Pinpoint the cell where the given text exists, returning its [x, y] midpoint coordinate. 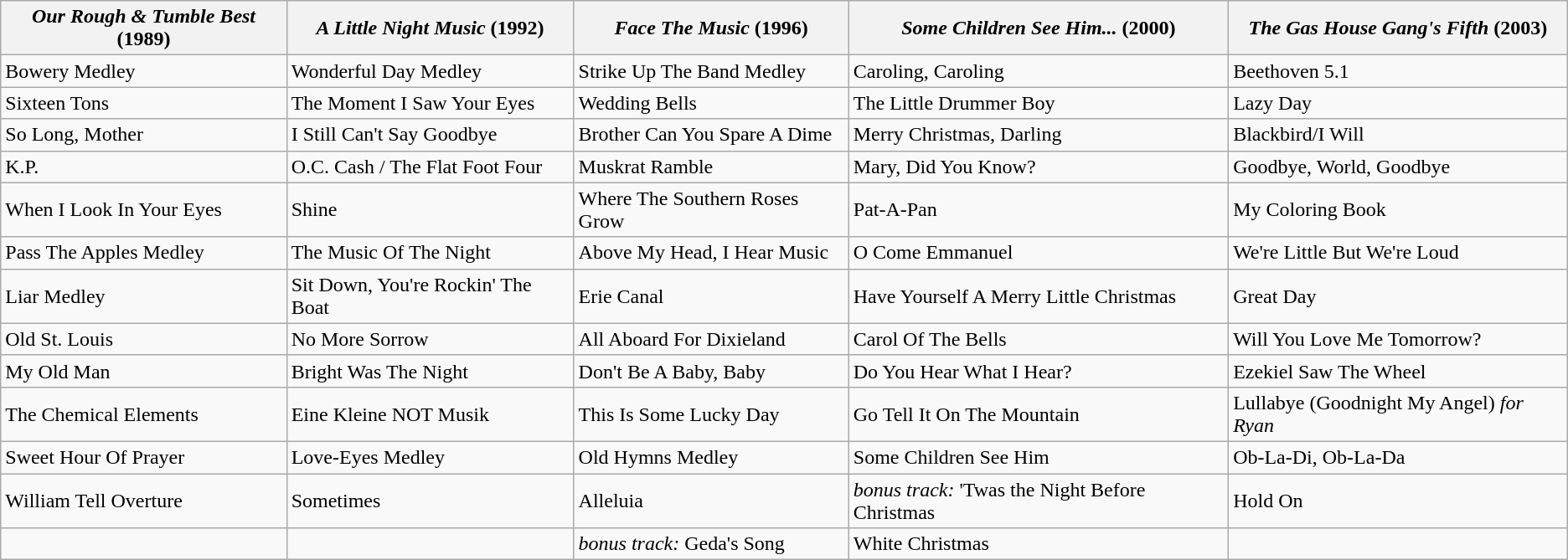
Above My Head, I Hear Music [711, 253]
Shine [431, 209]
White Christmas [1039, 544]
Sit Down, You're Rockin' The Boat [431, 296]
Have Yourself A Merry Little Christmas [1039, 296]
Some Children See Him [1039, 457]
No More Sorrow [431, 339]
Eine Kleine NOT Musik [431, 414]
Go Tell It On The Mountain [1039, 414]
The Music Of The Night [431, 253]
K.P. [144, 167]
I Still Can't Say Goodbye [431, 135]
Some Children See Him... (2000) [1039, 28]
Pat-A-Pan [1039, 209]
Hold On [1399, 501]
Alleluia [711, 501]
Where The Southern Roses Grow [711, 209]
This Is Some Lucky Day [711, 414]
Brother Can You Spare A Dime [711, 135]
So Long, Mother [144, 135]
My Old Man [144, 371]
Bowery Medley [144, 71]
Great Day [1399, 296]
O Come Emmanuel [1039, 253]
Will You Love Me Tomorrow? [1399, 339]
The Little Drummer Boy [1039, 103]
Old St. Louis [144, 339]
Love-Eyes Medley [431, 457]
Sixteen Tons [144, 103]
O.C. Cash / The Flat Foot Four [431, 167]
Wedding Bells [711, 103]
Strike Up The Band Medley [711, 71]
bonus track: 'Twas the Night Before Christmas [1039, 501]
When I Look In Your Eyes [144, 209]
All Aboard For Dixieland [711, 339]
The Gas House Gang's Fifth (2003) [1399, 28]
Old Hymns Medley [711, 457]
Lazy Day [1399, 103]
Do You Hear What I Hear? [1039, 371]
Ob-La-Di, Ob-La-Da [1399, 457]
Bright Was The Night [431, 371]
Goodbye, World, Goodbye [1399, 167]
bonus track: Geda's Song [711, 544]
Merry Christmas, Darling [1039, 135]
Beethoven 5.1 [1399, 71]
The Moment I Saw Your Eyes [431, 103]
Pass The Apples Medley [144, 253]
Sometimes [431, 501]
Carol Of The Bells [1039, 339]
Blackbird/I Will [1399, 135]
William Tell Overture [144, 501]
Liar Medley [144, 296]
Ezekiel Saw The Wheel [1399, 371]
Wonderful Day Medley [431, 71]
We're Little But We're Loud [1399, 253]
My Coloring Book [1399, 209]
Don't Be A Baby, Baby [711, 371]
Mary, Did You Know? [1039, 167]
Lullabye (Goodnight My Angel) for Ryan [1399, 414]
A Little Night Music (1992) [431, 28]
Our Rough & Tumble Best (1989) [144, 28]
Erie Canal [711, 296]
Caroling, Caroling [1039, 71]
Sweet Hour Of Prayer [144, 457]
Face The Music (1996) [711, 28]
The Chemical Elements [144, 414]
Muskrat Ramble [711, 167]
